Capture the cell that displays the provided text and extract its [X, Y] central coordinate. 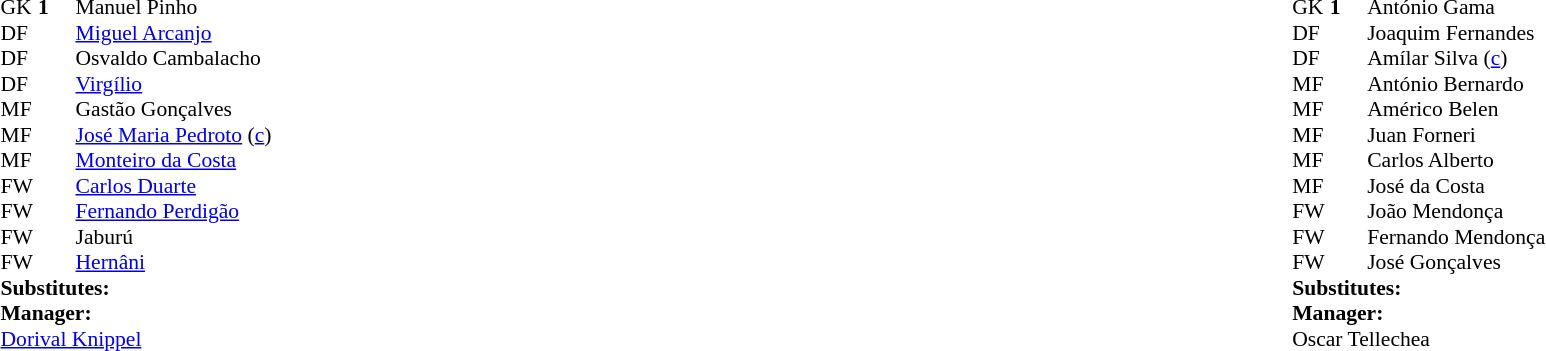
João Mendonça [1456, 211]
José da Costa [1456, 186]
Carlos Duarte [174, 186]
Amílar Silva (c) [1456, 59]
Osvaldo Cambalacho [174, 59]
Carlos Alberto [1456, 161]
Juan Forneri [1456, 135]
Gastão Gonçalves [174, 109]
Monteiro da Costa [174, 161]
José Maria Pedroto (c) [174, 135]
António Bernardo [1456, 84]
Miguel Arcanjo [174, 33]
Hernâni [174, 263]
Virgílio [174, 84]
Jaburú [174, 237]
Fernando Mendonça [1456, 237]
Joaquim Fernandes [1456, 33]
Américo Belen [1456, 109]
José Gonçalves [1456, 263]
Fernando Perdigão [174, 211]
